Return the [X, Y] coordinate for the center point of the cell that contains the specified text.  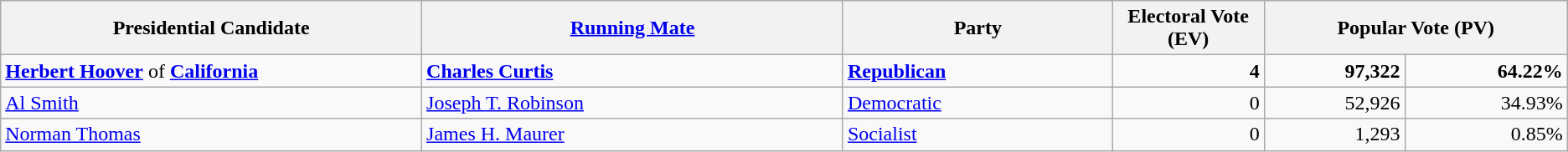
Joseph T. Robinson [633, 103]
0.85% [1486, 134]
97,322 [1334, 71]
52,926 [1334, 103]
James H. Maurer [633, 134]
Herbert Hoover of California [211, 71]
Socialist [977, 134]
Norman Thomas [211, 134]
64.22% [1486, 71]
Democratic [977, 103]
4 [1188, 71]
Party [977, 28]
1,293 [1334, 134]
Republican [977, 71]
34.93% [1486, 103]
Charles Curtis [633, 71]
Presidential Candidate [211, 28]
Al Smith [211, 103]
Popular Vote (PV) [1416, 28]
Electoral Vote (EV) [1188, 28]
Running Mate [633, 28]
